Return the (x, y) coordinate for the center point of the cell that contains the specified text.  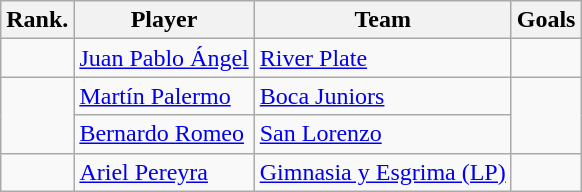
Ariel Pereyra (164, 172)
Goals (546, 20)
Player (164, 20)
Rank. (38, 20)
Gimnasia y Esgrima (LP) (382, 172)
Martín Palermo (164, 96)
River Plate (382, 58)
San Lorenzo (382, 134)
Boca Juniors (382, 96)
Team (382, 20)
Juan Pablo Ángel (164, 58)
Bernardo Romeo (164, 134)
